Find where the given text appears and provide that cell's center as (x, y) coordinate. 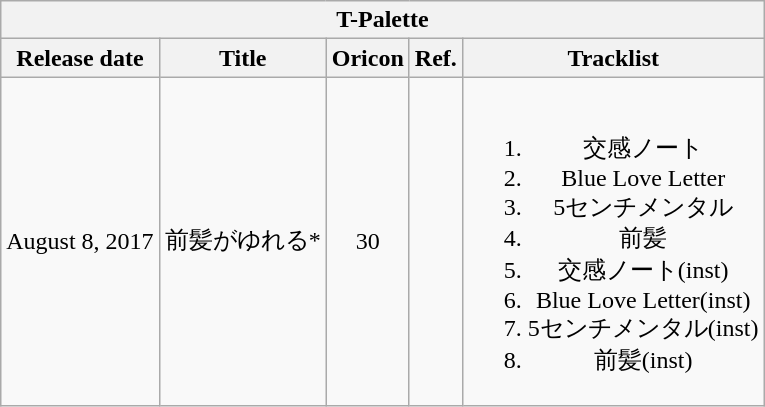
前髪がゆれる* (242, 242)
T-Palette (382, 20)
Title (242, 58)
Release date (80, 58)
Ref. (436, 58)
30 (368, 242)
August 8, 2017 (80, 242)
Tracklist (613, 58)
Oricon (368, 58)
交感ノートBlue Love Letter5センチメンタル前髪交感ノート(inst)Blue Love Letter(inst)5センチメンタル(inst)前髪(inst) (613, 242)
